Search for the cell housing the specified text and yield its [X, Y] center coordinate. 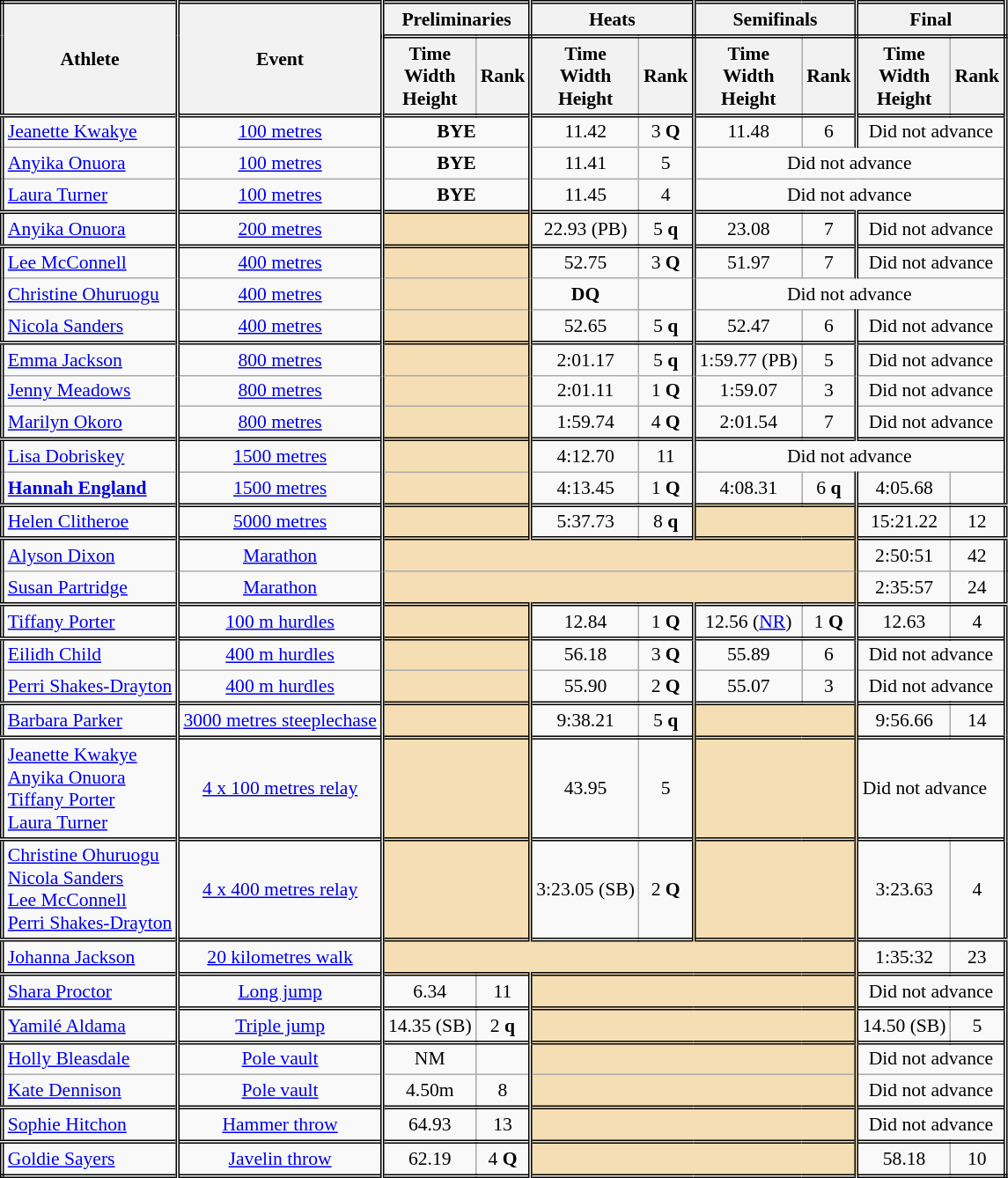
Jeanette Kwakye [90, 132]
4.50m [429, 1092]
14 [978, 720]
13 [504, 1125]
2:50:51 [903, 555]
9:38.21 [585, 720]
4 x 400 metres relay [280, 889]
12 [978, 521]
55.07 [748, 687]
51.97 [748, 262]
11.48 [748, 132]
52.47 [748, 326]
Semifinals [775, 19]
1:59.74 [585, 423]
Eilidh Child [90, 655]
9:56.66 [903, 720]
Laura Turner [90, 195]
DQ [585, 295]
11.42 [585, 132]
Hannah England [90, 488]
Perri Shakes-Drayton [90, 687]
Athlete [90, 59]
20 kilometres walk [280, 958]
55.90 [585, 687]
22.93 (PB) [585, 229]
2:01.54 [748, 423]
1:59.77 (PB) [748, 359]
3:23.63 [903, 889]
1:35:32 [903, 958]
4:12.70 [585, 456]
Nicola Sanders [90, 326]
2 q [504, 1025]
15:21.22 [903, 521]
43.95 [585, 789]
23 [978, 958]
Helen Clitheroe [90, 521]
2:01.11 [585, 391]
Javelin throw [280, 1159]
4:13.45 [585, 488]
Hammer throw [280, 1125]
6 q [829, 488]
Lee McConnell [90, 262]
Goldie Sayers [90, 1159]
42 [978, 555]
5:37.73 [585, 521]
56.18 [585, 655]
Yamilé Aldama [90, 1025]
14.50 (SB) [903, 1025]
Heats [613, 19]
Alyson Dixon [90, 555]
100 m hurdles [280, 622]
11.41 [585, 164]
1:59.07 [748, 391]
Marilyn Okoro [90, 423]
11.45 [585, 195]
200 metres [280, 229]
Johanna Jackson [90, 958]
2:35:57 [903, 588]
8 q [666, 521]
3000 metres steeplechase [280, 720]
Jenny Meadows [90, 391]
Event [280, 59]
12.56 (NR) [748, 622]
12.84 [585, 622]
Barbara Parker [90, 720]
Christine Ohuruogu [90, 295]
Shara Proctor [90, 991]
Christine OhuruoguNicola SandersLee McConnellPerri Shakes-Drayton [90, 889]
55.89 [748, 655]
14.35 (SB) [429, 1025]
52.75 [585, 262]
Tiffany Porter [90, 622]
Sophie Hitchon [90, 1125]
Susan Partridge [90, 588]
23.08 [748, 229]
24 [978, 588]
52.65 [585, 326]
4 x 100 metres relay [280, 789]
Kate Dennison [90, 1092]
Holly Bleasdale [90, 1058]
64.93 [429, 1125]
Long jump [280, 991]
Final [931, 19]
6.34 [429, 991]
5000 metres [280, 521]
58.18 [903, 1159]
4:08.31 [748, 488]
8 [504, 1092]
Emma Jackson [90, 359]
3:23.05 (SB) [585, 889]
Preliminaries [456, 19]
NM [429, 1058]
12.63 [903, 622]
62.19 [429, 1159]
4:05.68 [903, 488]
Triple jump [280, 1025]
2:01.17 [585, 359]
Lisa Dobriskey [90, 456]
Jeanette KwakyeAnyika OnuoraTiffany PorterLaura Turner [90, 789]
10 [978, 1159]
